Search for the cell housing the specified text and yield its [X, Y] center coordinate. 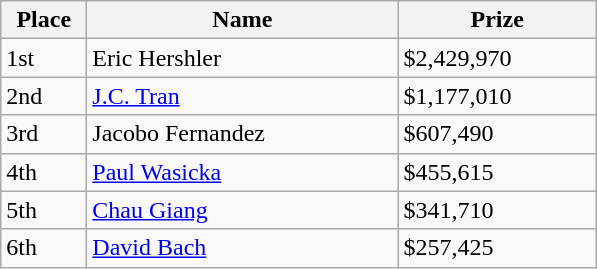
Paul Wasicka [242, 172]
4th [44, 172]
$257,425 [498, 248]
Name [242, 20]
Eric Hershler [242, 58]
$341,710 [498, 210]
Place [44, 20]
Prize [498, 20]
J.C. Tran [242, 96]
3rd [44, 134]
6th [44, 248]
2nd [44, 96]
1st [44, 58]
Chau Giang [242, 210]
$455,615 [498, 172]
$1,177,010 [498, 96]
Jacobo Fernandez [242, 134]
$2,429,970 [498, 58]
$607,490 [498, 134]
David Bach [242, 248]
5th [44, 210]
